Identify which cell holds the provided text, then report its [x, y] central coordinate. 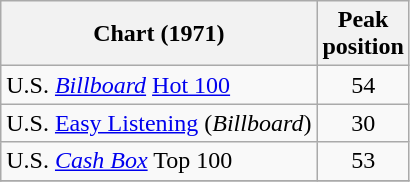
Chart (1971) [159, 34]
30 [363, 123]
54 [363, 85]
Peakposition [363, 34]
U.S. Cash Box Top 100 [159, 161]
U.S. Billboard Hot 100 [159, 85]
U.S. Easy Listening (Billboard) [159, 123]
53 [363, 161]
